Return the (X, Y) coordinate for the center point of the cell that contains the specified text.  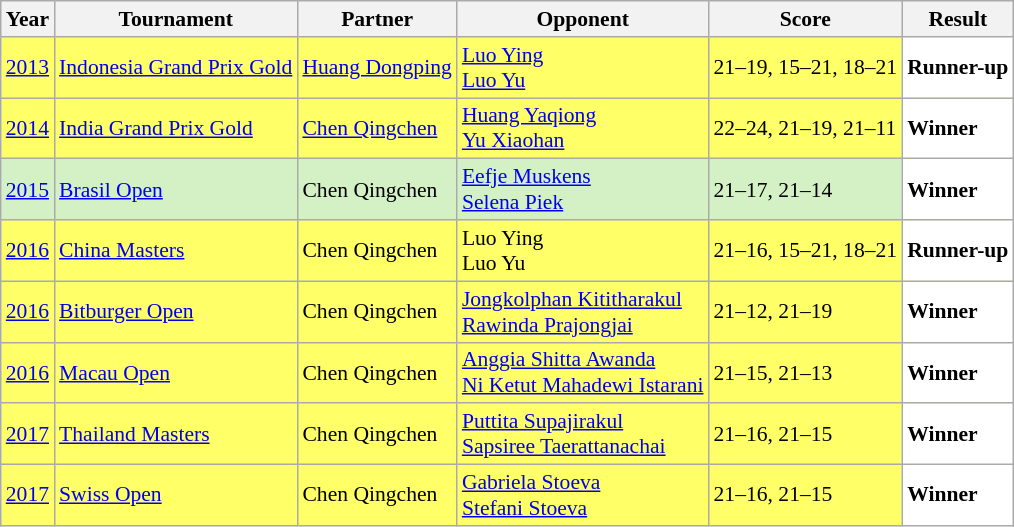
China Masters (176, 250)
22–24, 21–19, 21–11 (806, 128)
Indonesia Grand Prix Gold (176, 68)
Score (806, 19)
Thailand Masters (176, 434)
21–15, 21–13 (806, 372)
Brasil Open (176, 190)
Eefje Muskens Selena Piek (583, 190)
Macau Open (176, 372)
Swiss Open (176, 496)
2013 (28, 68)
2014 (28, 128)
21–12, 21–19 (806, 312)
Huang Yaqiong Yu Xiaohan (583, 128)
Bitburger Open (176, 312)
Jongkolphan Kititharakul Rawinda Prajongjai (583, 312)
2015 (28, 190)
Gabriela Stoeva Stefani Stoeva (583, 496)
Anggia Shitta Awanda Ni Ketut Mahadewi Istarani (583, 372)
Opponent (583, 19)
21–16, 15–21, 18–21 (806, 250)
21–17, 21–14 (806, 190)
Partner (376, 19)
India Grand Prix Gold (176, 128)
Huang Dongping (376, 68)
Year (28, 19)
Result (958, 19)
21–19, 15–21, 18–21 (806, 68)
Puttita Supajirakul Sapsiree Taerattanachai (583, 434)
Tournament (176, 19)
